Identify which cell holds the provided text, then report its (x, y) central coordinate. 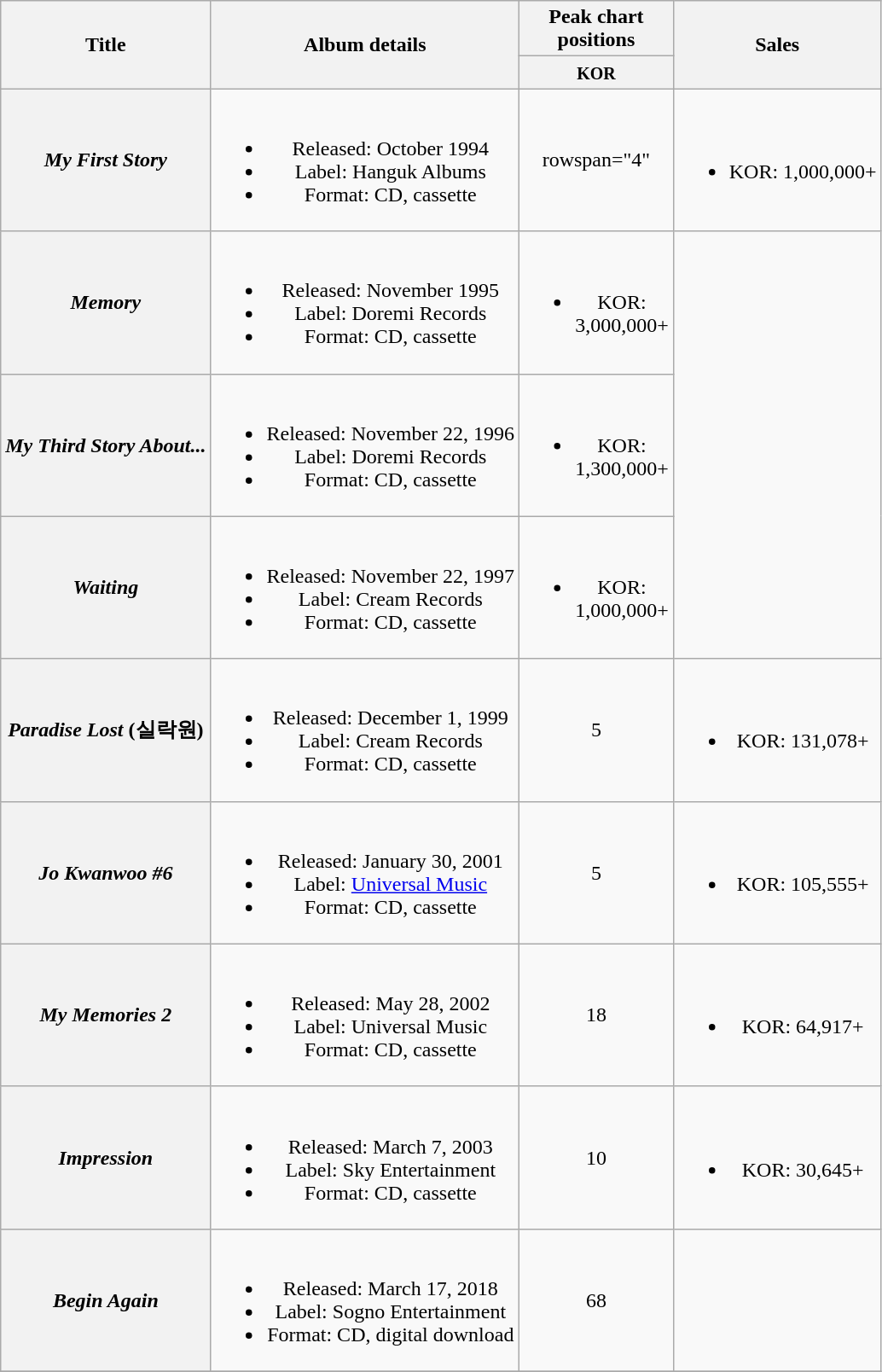
68 (597, 1300)
Released: November 22, 1996Label: Doremi RecordsFormat: CD, cassette (365, 445)
Memory (106, 302)
Released: October 1994Label: Hanguk AlbumsFormat: CD, cassette (365, 160)
Released: November 22, 1997Label: Cream RecordsFormat: CD, cassette (365, 587)
Released: May 28, 2002Label: Universal MusicFormat: CD, cassette (365, 1015)
My Memories 2 (106, 1015)
rowspan="4" (597, 160)
KOR: 105,555+ (777, 872)
KOR: 131,078+ (777, 730)
Album details (365, 44)
Title (106, 44)
KOR: 1,300,000+ (597, 445)
KOR (597, 73)
10 (597, 1157)
Jo Kwanwoo #6 (106, 872)
KOR: 30,645+ (777, 1157)
Released: December 1, 1999Label: Cream RecordsFormat: CD, cassette (365, 730)
Released: January 30, 2001Label: Universal MusicFormat: CD, cassette (365, 872)
18 (597, 1015)
Waiting (106, 587)
My First Story (106, 160)
KOR: 64,917+ (777, 1015)
Released: November 1995Label: Doremi RecordsFormat: CD, cassette (365, 302)
Begin Again (106, 1300)
My Third Story About... (106, 445)
Released: March 17, 2018Label: Sogno EntertainmentFormat: CD, digital download (365, 1300)
Released: March 7, 2003Label: Sky EntertainmentFormat: CD, cassette (365, 1157)
Peak chart positions (597, 29)
KOR: 3,000,000+ (597, 302)
Sales (777, 44)
Impression (106, 1157)
Paradise Lost (실락원) (106, 730)
